Detect which cell encompasses the target text, then output its [X, Y] center coordinate. 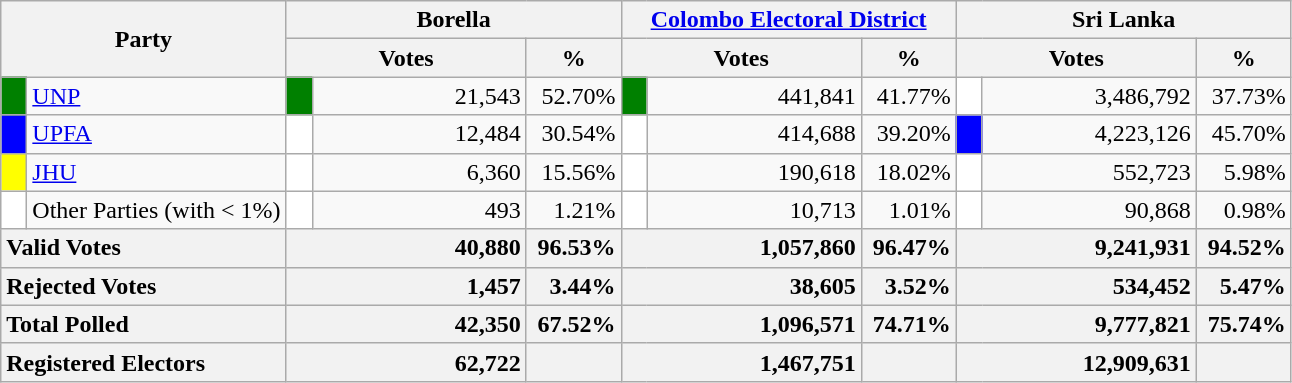
42,350 [406, 324]
10,713 [754, 210]
5.47% [1244, 286]
30.54% [574, 134]
190,618 [754, 172]
Other Parties (with < 1%) [156, 210]
12,484 [419, 134]
534,452 [1076, 286]
6,360 [419, 172]
15.56% [574, 172]
Borella [454, 20]
90,868 [1089, 210]
1,057,860 [741, 248]
Rejected Votes [144, 286]
96.47% [908, 248]
UNP [156, 96]
38,605 [741, 286]
39.20% [908, 134]
0.98% [1244, 210]
Sri Lanka [1124, 20]
62,722 [406, 362]
67.52% [574, 324]
74.71% [908, 324]
UPFA [156, 134]
1.21% [574, 210]
9,777,821 [1076, 324]
4,223,126 [1089, 134]
Registered Electors [144, 362]
Total Polled [144, 324]
21,543 [419, 96]
75.74% [1244, 324]
Party [144, 39]
12,909,631 [1076, 362]
96.53% [574, 248]
JHU [156, 172]
41.77% [908, 96]
40,880 [406, 248]
52.70% [574, 96]
94.52% [1244, 248]
441,841 [754, 96]
5.98% [1244, 172]
9,241,931 [1076, 248]
1,467,751 [741, 362]
3.44% [574, 286]
3.52% [908, 286]
Valid Votes [144, 248]
45.70% [1244, 134]
3,486,792 [1089, 96]
1,457 [406, 286]
37.73% [1244, 96]
1,096,571 [741, 324]
414,688 [754, 134]
18.02% [908, 172]
1.01% [908, 210]
552,723 [1089, 172]
493 [419, 210]
Colombo Electoral District [788, 20]
